Locate the cell with the specified text and output its (x, y) center coordinate. 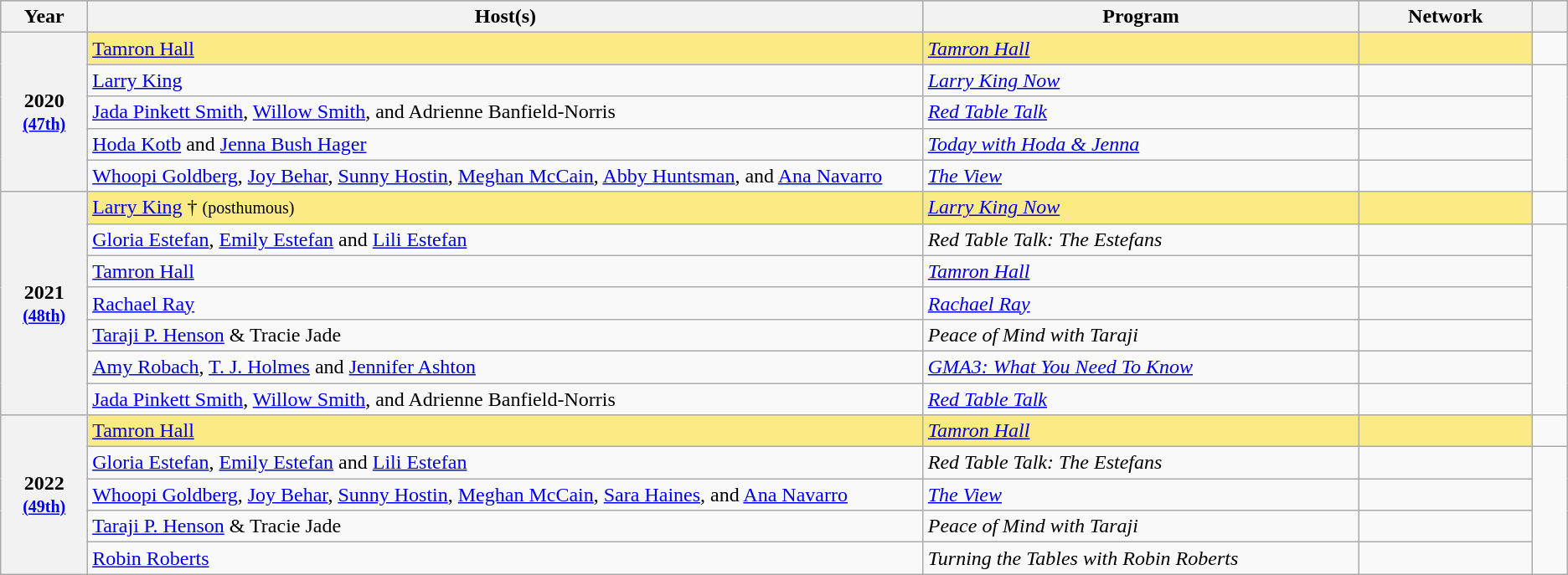
Network (1446, 17)
Turning the Tables with Robin Roberts (1141, 558)
Robin Roberts (506, 558)
2020 (47th) (44, 112)
Host(s) (506, 17)
2021 (48th) (44, 303)
Larry King † (posthumous) (506, 208)
Year (44, 17)
Program (1141, 17)
GMA3: What You Need To Know (1141, 367)
Amy Robach, T. J. Holmes and Jennifer Ashton (506, 367)
Whoopi Goldberg, Joy Behar, Sunny Hostin, Meghan McCain, Abby Huntsman, and Ana Navarro (506, 176)
Larry King (506, 80)
2022(49th) (44, 495)
Hoda Kotb and Jenna Bush Hager (506, 144)
Whoopi Goldberg, Joy Behar, Sunny Hostin, Meghan McCain, Sara Haines, and Ana Navarro (506, 495)
Today with Hoda & Jenna (1141, 144)
